Return the (x, y) coordinate for the center point of the cell that contains the specified text.  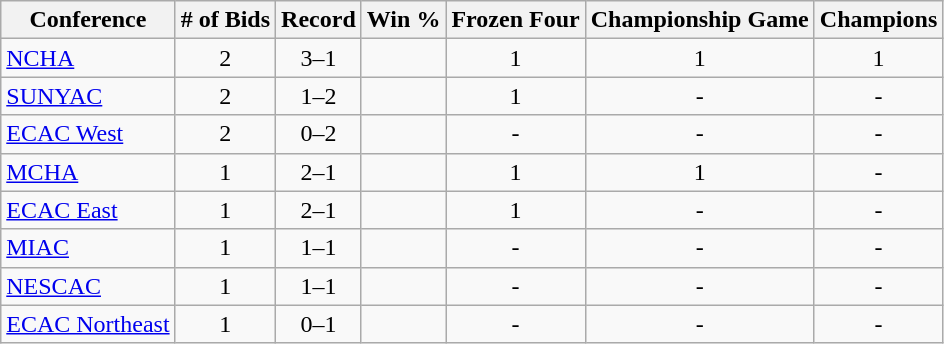
ECAC West (88, 134)
1–2 (319, 96)
3–1 (319, 58)
Win % (404, 20)
MIAC (88, 248)
# of Bids (225, 20)
Champions (878, 20)
SUNYAC (88, 96)
Conference (88, 20)
ECAC Northeast (88, 324)
ECAC East (88, 210)
MCHA (88, 172)
Frozen Four (516, 20)
Record (319, 20)
Championship Game (700, 20)
0–1 (319, 324)
0–2 (319, 134)
NCHA (88, 58)
NESCAC (88, 286)
